Extract the [x, y] coordinate from the center of the cell holding the provided text.  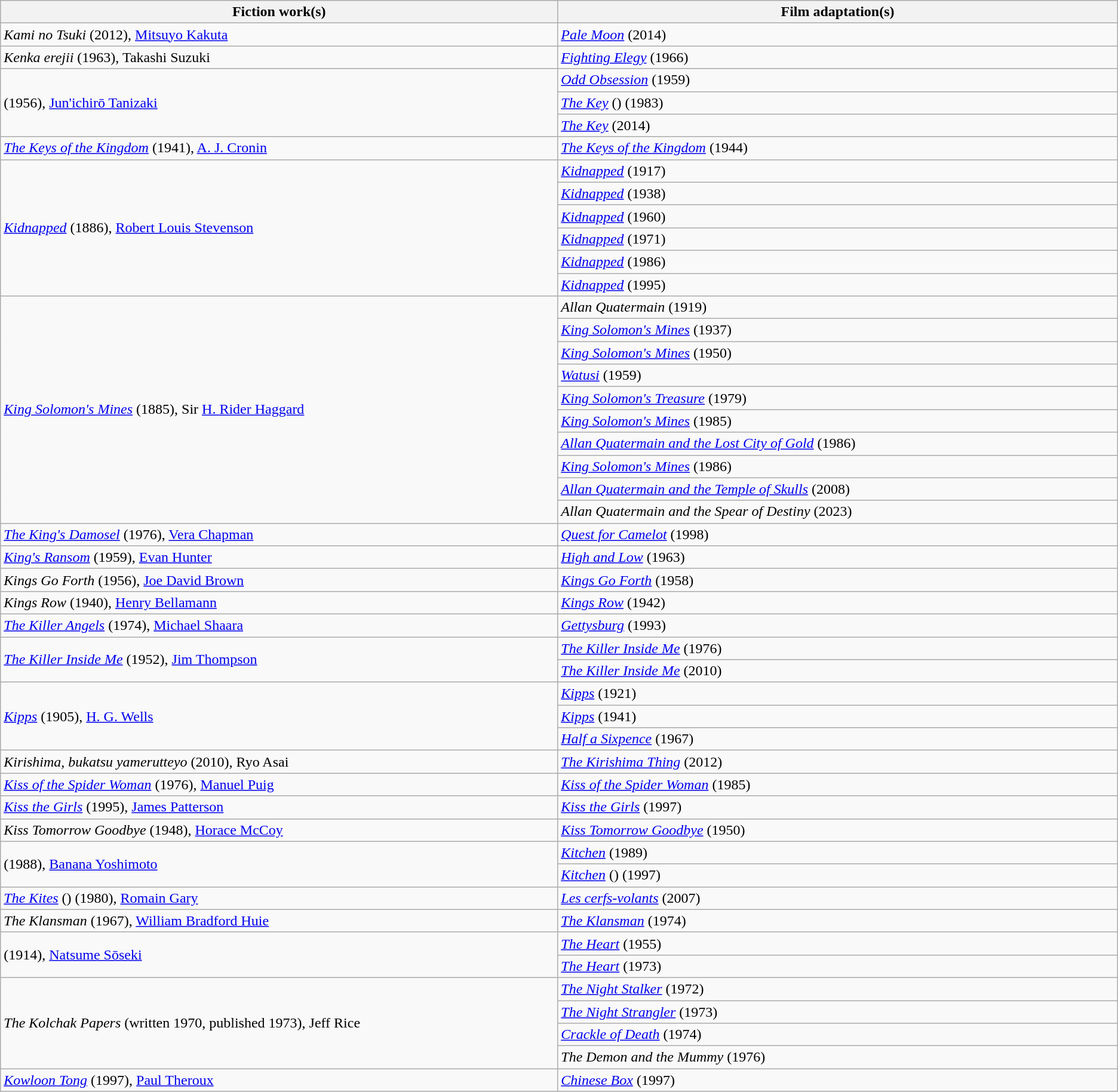
The Keys of the Kingdom (1941), A. J. Cronin [279, 148]
The Key (2014) [838, 125]
King Solomon's Mines (1985) [838, 421]
Kiss the Girls (1995), James Patterson [279, 807]
(1988), Banana Yoshimoto [279, 864]
Kiss Tomorrow Goodbye (1948), Horace McCoy [279, 830]
The Killer Angels (1974), Michael Shaara [279, 625]
King Solomon's Mines (1885), Sir H. Rider Haggard [279, 410]
Kidnapped (1938) [838, 193]
The Kolchak Papers (written 1970, published 1973), Jeff Rice [279, 1023]
The Klansman (1967), William Bradford Huie [279, 921]
Kidnapped (1995) [838, 285]
Kings Row (1940), Henry Bellamann [279, 602]
Kings Row (1942) [838, 602]
Chinese Box (1997) [838, 1080]
Pale Moon (2014) [838, 35]
The Klansman (1974) [838, 921]
Kiss the Girls (1997) [838, 807]
The Killer Inside Me (1976) [838, 648]
Kipps (1905), H. G. Wells [279, 716]
Allan Quatermain and the Lost City of Gold (1986) [838, 444]
King Solomon's Mines (1986) [838, 466]
Kidnapped (1886), Robert Louis Stevenson [279, 227]
The Night Strangler (1973) [838, 1012]
King's Ransom (1959), Evan Hunter [279, 557]
Kings Go Forth (1956), Joe David Brown [279, 580]
Allan Quatermain and the Spear of Destiny (2023) [838, 512]
King Solomon's Mines (1937) [838, 330]
Odd Obsession (1959) [838, 80]
The Night Stalker (1972) [838, 989]
(1956), Jun'ichirō Tanizaki [279, 103]
The Keys of the Kingdom (1944) [838, 148]
Kidnapped (1971) [838, 239]
Allan Quatermain (1919) [838, 307]
King Solomon's Mines (1950) [838, 353]
The Key () (1983) [838, 103]
Crackle of Death (1974) [838, 1035]
The Killer Inside Me (1952), Jim Thompson [279, 659]
Quest for Camelot (1998) [838, 534]
Kowloon Tong (1997), Paul Theroux [279, 1080]
Kami no Tsuki (2012), Mitsuyo Kakuta [279, 35]
Film adaptation(s) [838, 12]
The Killer Inside Me (2010) [838, 671]
Allan Quatermain and the Temple of Skulls (2008) [838, 489]
Kenka erejii (1963), Takashi Suzuki [279, 57]
Fiction work(s) [279, 12]
The Demon and the Mummy (1976) [838, 1057]
Les cerfs-volants (2007) [838, 898]
Kitchen (1989) [838, 853]
The Kirishima Thing (2012) [838, 762]
The Kites () (1980), Romain Gary [279, 898]
Gettysburg (1993) [838, 625]
The Heart (1973) [838, 966]
Watusi (1959) [838, 376]
Kitchen () (1997) [838, 875]
Kiss of the Spider Woman (1976), Manuel Puig [279, 785]
The King's Damosel (1976), Vera Chapman [279, 534]
Kiss of the Spider Woman (1985) [838, 785]
High and Low (1963) [838, 557]
Kipps (1941) [838, 716]
Kidnapped (1960) [838, 216]
Kings Go Forth (1958) [838, 580]
Half a Sixpence (1967) [838, 739]
Kidnapped (1917) [838, 171]
Fighting Elegy (1966) [838, 57]
King Solomon's Treasure (1979) [838, 398]
Kirishima, bukatsu yamerutteyo (2010), Ryo Asai [279, 762]
Kipps (1921) [838, 694]
(1914), Natsume Sōseki [279, 955]
Kiss Tomorrow Goodbye (1950) [838, 830]
Kidnapped (1986) [838, 262]
The Heart (1955) [838, 943]
